Determine the (X, Y) coordinate at the center of the cell enclosing the given text.  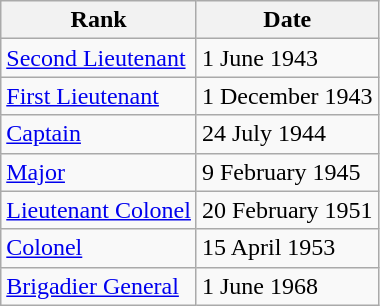
Second Lieutenant (99, 58)
Captain (99, 134)
Brigadier General (99, 286)
Lieutenant Colonel (99, 210)
1 December 1943 (287, 96)
9 February 1945 (287, 172)
Colonel (99, 248)
24 July 1944 (287, 134)
1 June 1943 (287, 58)
Date (287, 20)
15 April 1953 (287, 248)
Major (99, 172)
First Lieutenant (99, 96)
1 June 1968 (287, 286)
Rank (99, 20)
20 February 1951 (287, 210)
